Return the (X, Y) coordinate for the center point of the cell that contains the specified text.  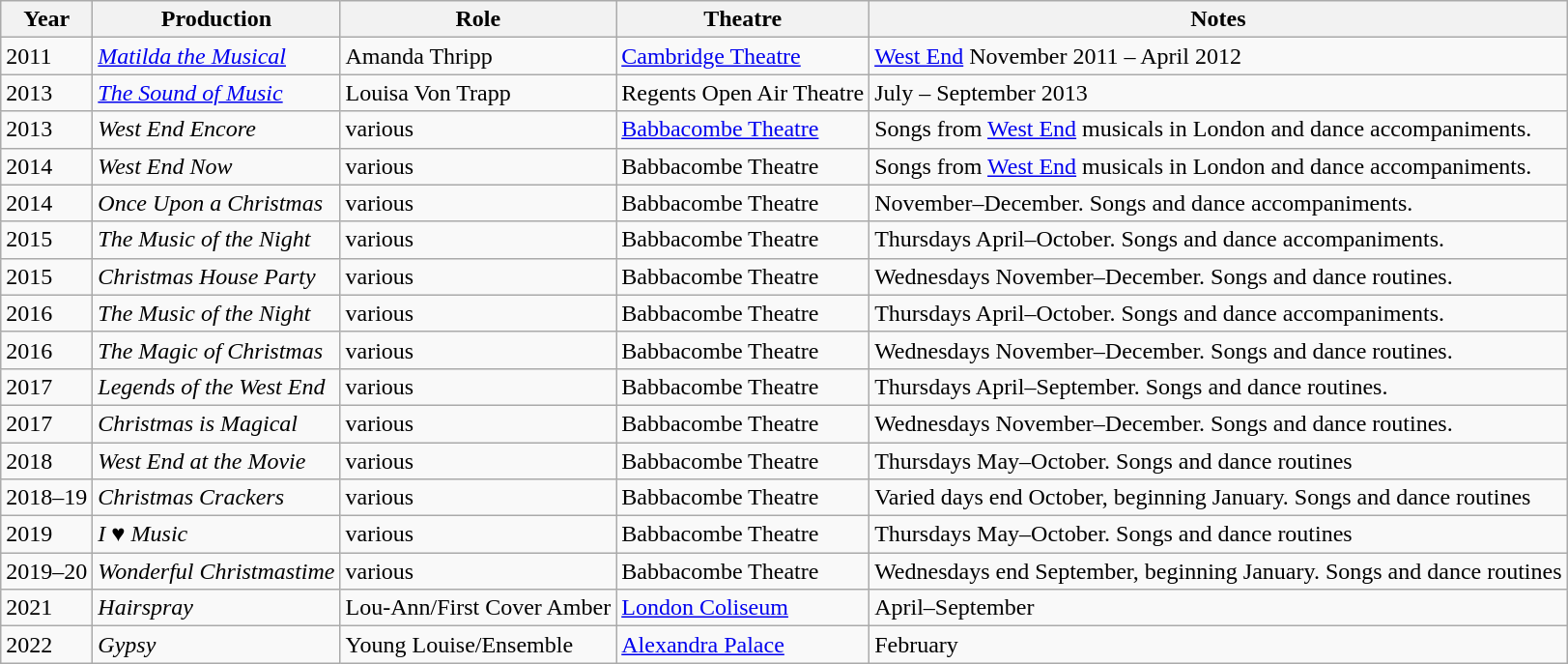
April–September (1218, 608)
Christmas is Magical (216, 423)
Matilda the Musical (216, 56)
2018 (46, 461)
Christmas Crackers (216, 498)
Legends of the West End (216, 387)
Cambridge Theatre (743, 56)
2019 (46, 534)
Thursdays April–September. Songs and dance routines. (1218, 387)
Production (216, 19)
November–December. Songs and dance accompaniments. (1218, 203)
West End at the Movie (216, 461)
2019–20 (46, 571)
Role (478, 19)
Regents Open Air Theatre (743, 93)
July – September 2013 (1218, 93)
February (1218, 645)
Notes (1218, 19)
Once Upon a Christmas (216, 203)
Year (46, 19)
2011 (46, 56)
West End Now (216, 166)
Gypsy (216, 645)
Christmas House Party (216, 276)
The Magic of Christmas (216, 350)
Wednesdays end September, beginning January. Songs and dance routines (1218, 571)
I ♥ Music (216, 534)
Louisa Von Trapp (478, 93)
London Coliseum (743, 608)
Alexandra Palace (743, 645)
West End November 2011 – April 2012 (1218, 56)
Hairspray (216, 608)
2022 (46, 645)
Wonderful Christmastime (216, 571)
West End Encore (216, 130)
Young Louise/Ensemble (478, 645)
Amanda Thripp (478, 56)
Theatre (743, 19)
The Sound of Music (216, 93)
Lou-Ann/First Cover Amber (478, 608)
Varied days end October, beginning January. Songs and dance routines (1218, 498)
2021 (46, 608)
2018–19 (46, 498)
